For the text-containing cell, return its midpoint in [X, Y] coordinate format. 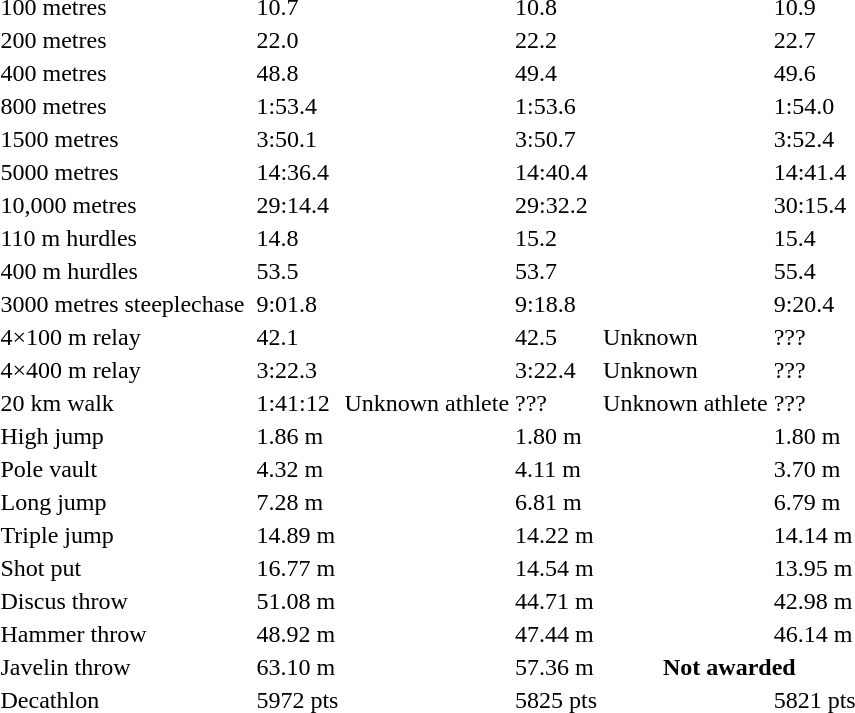
51.08 m [298, 601]
63.10 m [298, 667]
14.89 m [298, 535]
57.36 m [556, 667]
3:22.4 [556, 370]
4.32 m [298, 469]
3:22.3 [298, 370]
9:01.8 [298, 304]
7.28 m [298, 502]
53.5 [298, 271]
16.77 m [298, 568]
47.44 m [556, 634]
44.71 m [556, 601]
48.8 [298, 73]
??? [556, 403]
14.22 m [556, 535]
14.54 m [556, 568]
1.86 m [298, 436]
4.11 m [556, 469]
53.7 [556, 271]
1.80 m [556, 436]
1:41:12 [298, 403]
3:50.7 [556, 139]
22.0 [298, 40]
14.8 [298, 238]
15.2 [556, 238]
1:53.4 [298, 106]
48.92 m [298, 634]
49.4 [556, 73]
29:14.4 [298, 205]
1:53.6 [556, 106]
42.5 [556, 337]
42.1 [298, 337]
22.2 [556, 40]
14:40.4 [556, 172]
14:36.4 [298, 172]
29:32.2 [556, 205]
9:18.8 [556, 304]
3:50.1 [298, 139]
6.81 m [556, 502]
